Return (x, y) of the center of cell containing provided text 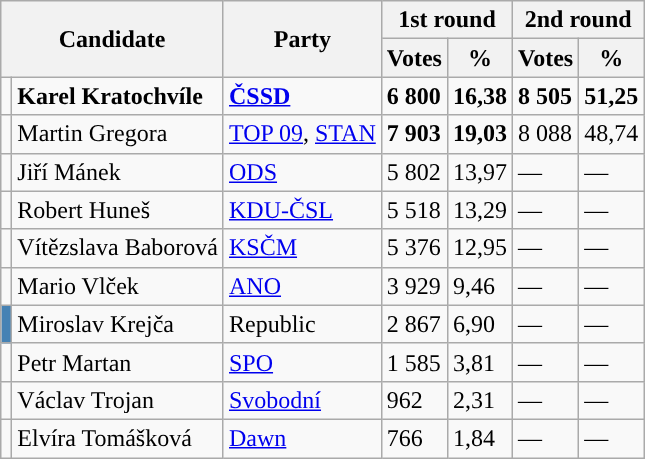
13,29 (480, 210)
16,38 (480, 96)
KSČM (302, 248)
51,25 (612, 96)
13,97 (480, 172)
48,74 (612, 134)
Dawn (302, 438)
Václav Trojan (118, 400)
9,46 (480, 286)
ANO (302, 286)
12,95 (480, 248)
Martin Gregora (118, 134)
1st round (446, 20)
Candidate (112, 39)
2nd round (578, 20)
Petr Martan (118, 362)
8 088 (546, 134)
5 376 (414, 248)
SPO (302, 362)
962 (414, 400)
Svobodní (302, 400)
ODS (302, 172)
2,31 (480, 400)
7 903 (414, 134)
Republic (302, 324)
1 585 (414, 362)
Jiří Mánek (118, 172)
6 800 (414, 96)
Mario Vlček (118, 286)
KDU-ČSL (302, 210)
TOP 09, STAN (302, 134)
766 (414, 438)
Karel Kratochvíle (118, 96)
Elvíra Tomášková (118, 438)
Robert Huneš (118, 210)
8 505 (546, 96)
Miroslav Krejča (118, 324)
3 929 (414, 286)
2 867 (414, 324)
6,90 (480, 324)
1,84 (480, 438)
Vítězslava Baborová (118, 248)
5 802 (414, 172)
Party (302, 39)
3,81 (480, 362)
19,03 (480, 134)
ČSSD (302, 96)
5 518 (414, 210)
